Return the (x, y) coordinate for the center point of the cell that contains the specified text.  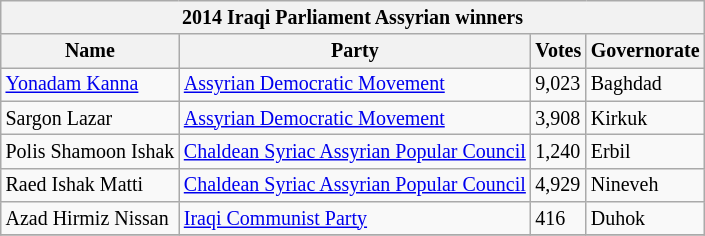
Raed Ishak Matti (90, 184)
Party (355, 50)
2014 Iraqi Parliament Assyrian winners (353, 18)
Erbil (645, 152)
Baghdad (645, 84)
Iraqi Communist Party (355, 218)
3,908 (558, 118)
9,023 (558, 84)
416 (558, 218)
Nineveh (645, 184)
4,929 (558, 184)
Sargon Lazar (90, 118)
1,240 (558, 152)
Duhok (645, 218)
Votes (558, 50)
Azad Hirmiz Nissan (90, 218)
Yonadam Kanna (90, 84)
Polis Shamoon Ishak (90, 152)
Governorate (645, 50)
Name (90, 50)
Kirkuk (645, 118)
